Return [x, y] of the center of cell containing provided text 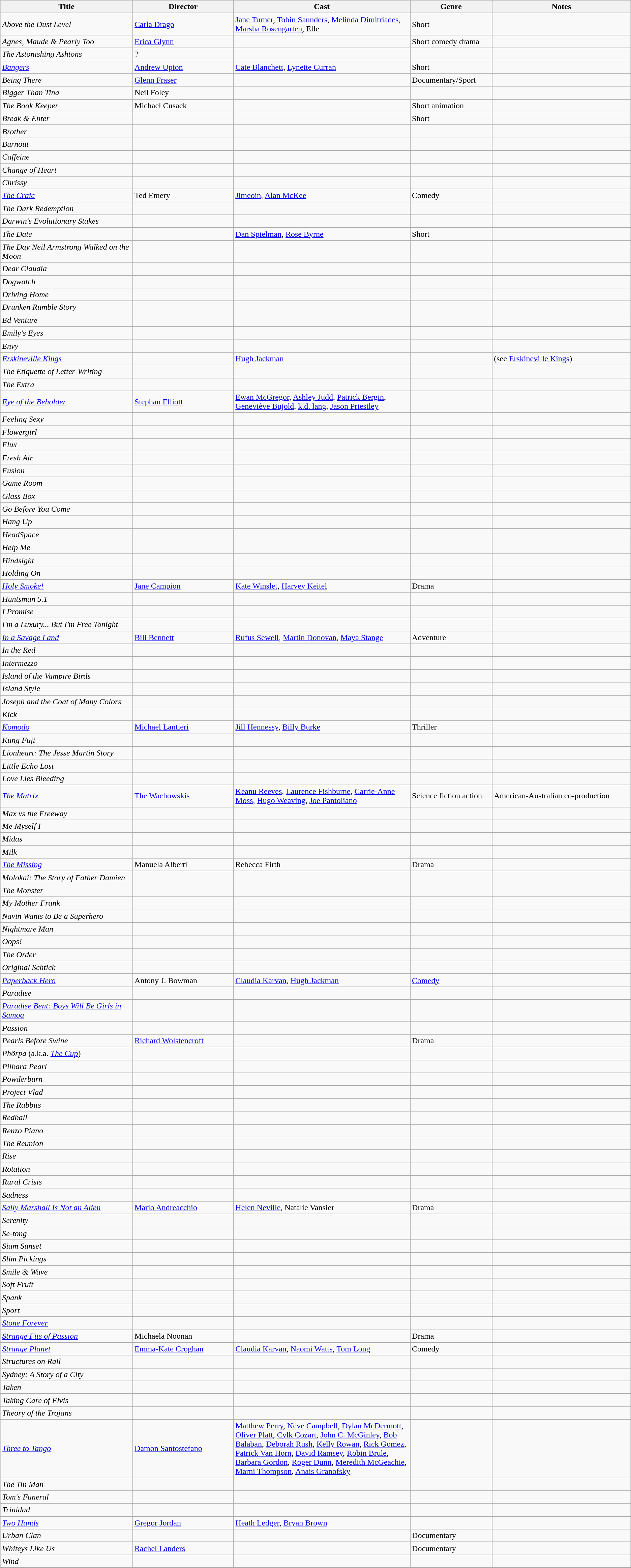
Burnout [67, 144]
Pilbara Pearl [67, 1066]
Agnes, Maude & Pearly Too [67, 41]
The Day Neil Armstrong Walked on the Moon [67, 252]
Holding On [67, 573]
The Astonishing Ashtons [67, 54]
Damon Santostefano [183, 1448]
Island of the Vampire Birds [67, 676]
Flux [67, 445]
Three to Tango [67, 1448]
Soft Fruit [67, 1285]
Rise [67, 1156]
Molokai: The Story of Father Damien [67, 878]
Pearls Before Swine [67, 1041]
Neil Foley [183, 93]
Dogwatch [67, 282]
Above the Dust Level [67, 24]
Helen Neville, Natalie Vansier [322, 1207]
Drunken Rumble Story [67, 307]
Hugh Jackman [322, 359]
Slim Pickings [67, 1259]
(see Erskineville Kings) [562, 359]
The Date [67, 234]
Komodo [67, 727]
Carla Drago [183, 24]
Adventure [451, 637]
Kate Winslet, Harvey Keitel [322, 586]
Glenn Fraser [183, 80]
Taking Care of Elvis [67, 1400]
Two Hands [67, 1523]
Paperback Hero [67, 980]
Kung Fuji [67, 740]
Heath Ledger, Bryan Brown [322, 1523]
Bangers [67, 67]
Emma-Kate Croghan [183, 1349]
Navin Wants to Be a Superhero [67, 916]
Redball [67, 1118]
Michael Cusack [183, 106]
Flowergirl [67, 432]
Antony J. Bowman [183, 980]
Ewan McGregor, Ashley Judd, Patrick Bergin, Geneviève Bujold, k.d. lang, Jason Priestley [322, 402]
Andrew Upton [183, 67]
Ted Emery [183, 196]
Me Myself I [67, 826]
Documentary/Sport [451, 80]
Sadness [67, 1195]
Max vs the Freeway [67, 813]
Se-tong [67, 1233]
Trinidad [67, 1510]
Emily's Eyes [67, 333]
Glass Box [67, 496]
Rachel Landers [183, 1548]
Genre [451, 7]
The Wachowskis [183, 796]
Chrissy [67, 183]
Michael Lantieri [183, 727]
Tom's Funeral [67, 1497]
Help Me [67, 547]
Strange Planet [67, 1349]
Short comedy drama [451, 41]
Passion [67, 1028]
Envy [67, 346]
Bigger Than Tina [67, 93]
Sally Marshall Is Not an Alien [67, 1207]
Bill Bennett [183, 637]
Jimeoin, Alan McKee [322, 196]
Jane Turner, Tobin Saunders, Melinda Dimitriades, Marsha Rosengarten, Elle [322, 24]
Siam Sunset [67, 1246]
Stone Forever [67, 1323]
Michaela Noonan [183, 1336]
Mario Andreacchio [183, 1207]
Jane Campion [183, 586]
Manuela Alberti [183, 865]
The Extra [67, 384]
Project Vlad [67, 1092]
The Rabbits [67, 1105]
Nightmare Man [67, 929]
Claudia Karvan, Hugh Jackman [322, 980]
Sport [67, 1310]
? [183, 54]
Break & Enter [67, 118]
The Book Keeper [67, 106]
Island Style [67, 689]
Original Schtick [67, 967]
Go Before You Come [67, 509]
The Monster [67, 890]
The Reunion [67, 1143]
Smile & Wave [67, 1272]
Eye of the Beholder [67, 402]
Caffeine [67, 157]
Fresh Air [67, 458]
Rebecca Firth [322, 865]
Joseph and the Coat of Many Colors [67, 702]
The Tin Man [67, 1484]
Rufus Sewell, Martin Donovan, Maya Stange [322, 637]
Stephan Elliott [183, 402]
Kick [67, 714]
The Etiquette of Letter-Writing [67, 371]
Structures on Rail [67, 1362]
The Missing [67, 865]
Gregor Jordan [183, 1523]
Serenity [67, 1220]
I Promise [67, 612]
Intermezzo [67, 663]
Huntsman 5.1 [67, 599]
In a Savage Land [67, 637]
Whiteys Like Us [67, 1548]
Science fiction action [451, 796]
The Order [67, 954]
The Dark Redemption [67, 208]
In the Red [67, 650]
Love Lies Bleeding [67, 778]
Darwin's Evolutionary Stakes [67, 221]
Powderburn [67, 1079]
HeadSpace [67, 535]
Dear Claudia [67, 269]
American-Australian co-production [562, 796]
Milk [67, 852]
Rotation [67, 1169]
Fusion [67, 471]
Cate Blanchett, Lynette Curran [322, 67]
Driving Home [67, 294]
Little Echo Lost [67, 766]
Dan Spielman, Rose Byrne [322, 234]
The Craic [67, 196]
Brother [67, 131]
Claudia Karvan, Naomi Watts, Tom Long [322, 1349]
The Matrix [67, 796]
Ed Venture [67, 320]
Cast [322, 7]
Lionheart: The Jesse Martin Story [67, 753]
Erskineville Kings [67, 359]
Wind [67, 1561]
Paradise Bent: Boys Will Be Girls in Samoa [67, 1010]
Thriller [451, 727]
Sydney: A Story of a City [67, 1374]
Feeling Sexy [67, 419]
Game Room [67, 483]
I'm a Luxury... But I'm Free Tonight [67, 625]
Short animation [451, 106]
Phörpa (a.k.a. The Cup) [67, 1054]
Richard Wolstencroft [183, 1041]
Renzo Piano [67, 1131]
Hindsight [67, 560]
Rural Crisis [67, 1182]
My Mother Frank [67, 903]
Taken [67, 1387]
Paradise [67, 993]
Change of Heart [67, 170]
Holy Smoke! [67, 586]
Theory of the Trojans [67, 1413]
Strange Fits of Passion [67, 1336]
Spank [67, 1298]
Hang Up [67, 522]
Urban Clan [67, 1536]
Oops! [67, 942]
Title [67, 7]
Notes [562, 7]
Director [183, 7]
Keanu Reeves, Laurence Fishburne, Carrie-Anne Moss, Hugo Weaving, Joe Pantoliano [322, 796]
Being There [67, 80]
Midas [67, 839]
Erica Glynn [183, 41]
Jill Hennessy, Billy Burke [322, 727]
